Identify which cell holds the provided text, then report its (x, y) central coordinate. 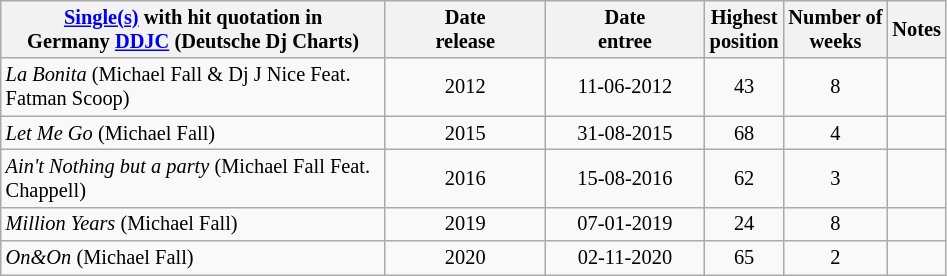
Number ofweeks (836, 30)
24 (744, 224)
07-01-2019 (625, 224)
4 (836, 133)
La Bonita (Michael Fall & Dj J Nice Feat. Fatman Scoop) (194, 87)
2020 (465, 258)
31-08-2015 (625, 133)
65 (744, 258)
2012 (465, 87)
62 (744, 179)
Single(s) with hit quotation in Germany DDJC (Deutsche Dj Charts) (194, 30)
Million Years (Michael Fall) (194, 224)
Ain't Nothing but a party (Michael Fall Feat. Chappell) (194, 179)
Notes (916, 30)
On&On (Michael Fall) (194, 258)
68 (744, 133)
43 (744, 87)
Date release (465, 30)
2 (836, 258)
3 (836, 179)
Highestposition (744, 30)
2015 (465, 133)
Let Me Go (Michael Fall) (194, 133)
11-06-2012 (625, 87)
2016 (465, 179)
2019 (465, 224)
02-11-2020 (625, 258)
Date entree (625, 30)
15-08-2016 (625, 179)
